Detect which cell encompasses the target text, then output its (X, Y) center coordinate. 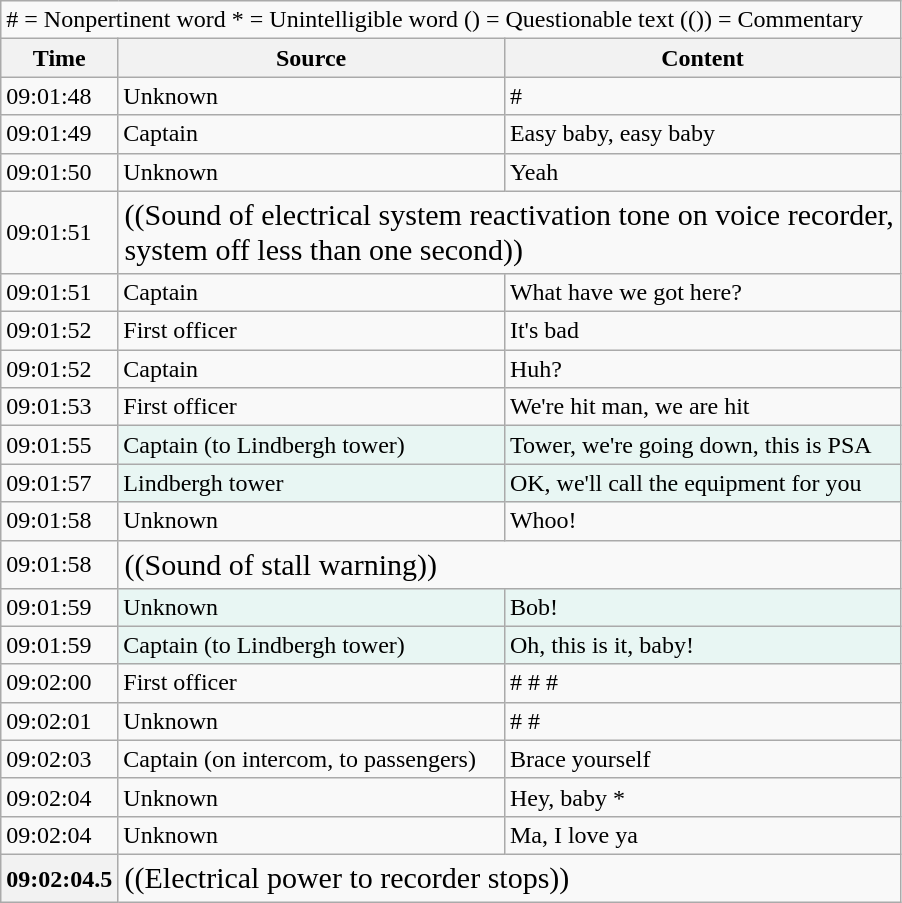
09:01:49 (60, 134)
Yeah (702, 172)
Ma, I love ya (702, 835)
OK, we'll call the equipment for you (702, 483)
09:01:55 (60, 445)
09:02:01 (60, 721)
09:02:04.5 (60, 878)
Brace yourself (702, 759)
Lindbergh tower (312, 483)
Easy baby, easy baby (702, 134)
((Sound of electrical system reactivation tone on voice recorder, system off less than one second)) (510, 232)
09:02:00 (60, 683)
Hey, baby * (702, 797)
Oh, this is it, baby! (702, 645)
09:01:48 (60, 96)
Time (60, 58)
Whoo! (702, 521)
Content (702, 58)
09:01:50 (60, 172)
Captain (on intercom, to passengers) (312, 759)
# # (702, 721)
It's bad (702, 331)
((Sound of stall warning)) (510, 564)
Tower, we're going down, this is PSA (702, 445)
09:01:53 (60, 407)
09:01:57 (60, 483)
Bob! (702, 607)
Huh? (702, 369)
What have we got here? (702, 293)
Source (312, 58)
# (702, 96)
# # # (702, 683)
We're hit man, we are hit (702, 407)
((Electrical power to recorder stops)) (510, 878)
09:02:03 (60, 759)
# = Nonpertinent word * = Unintelligible word () = Questionable text (()) = Commentary (451, 20)
